Locate the cell with the specified text and output its (x, y) center coordinate. 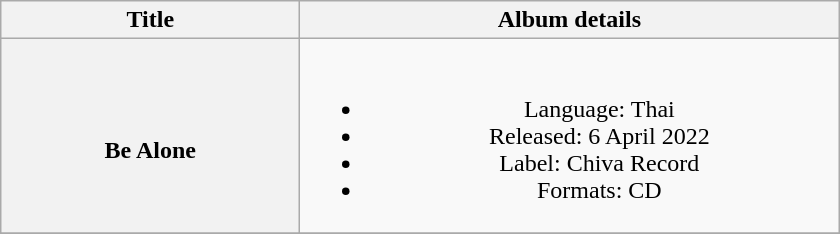
Be Alone (150, 136)
Title (150, 20)
Language: ThaiReleased: 6 April 2022Label: Chiva RecordFormats: CD (570, 136)
Album details (570, 20)
